Identify which cell holds the provided text, then report its (X, Y) central coordinate. 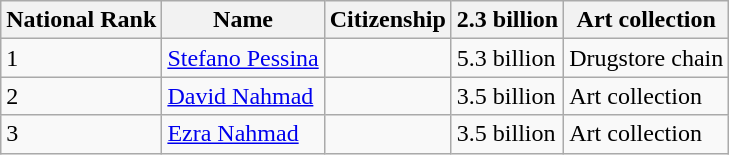
5.3 billion (507, 58)
David Nahmad (243, 96)
3 (82, 134)
2.3 billion (507, 20)
Name (243, 20)
Drugstore chain (646, 58)
Stefano Pessina (243, 58)
2 (82, 96)
1 (82, 58)
Ezra Nahmad (243, 134)
Citizenship (388, 20)
National Rank (82, 20)
